Extract the [x, y] coordinate from the center of the cell holding the provided text.  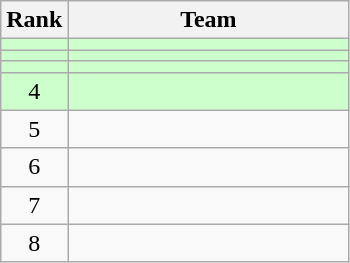
7 [34, 205]
6 [34, 167]
5 [34, 129]
Rank [34, 20]
4 [34, 91]
Team [208, 20]
8 [34, 243]
